Return (X, Y) of the center of cell containing provided text 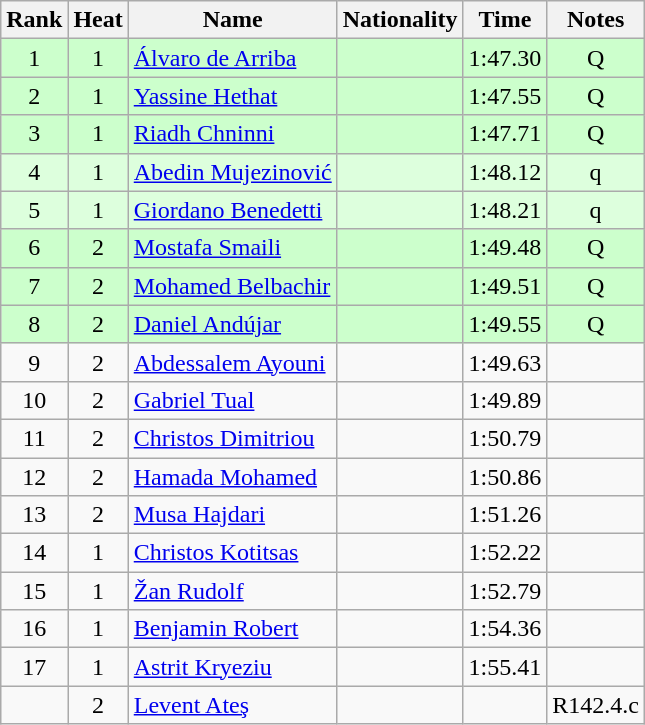
R142.4.c (596, 705)
Abedin Mujezinović (232, 172)
1:47.55 (505, 96)
4 (34, 172)
10 (34, 400)
Benjamin Robert (232, 629)
1:47.71 (505, 134)
Žan Rudolf (232, 591)
Name (232, 20)
1:47.30 (505, 58)
Heat (98, 20)
6 (34, 248)
11 (34, 438)
1:52.79 (505, 591)
Notes (596, 20)
Astrit Kryeziu (232, 667)
1:48.21 (505, 210)
1:52.22 (505, 553)
Daniel Andújar (232, 324)
15 (34, 591)
7 (34, 286)
Christos Dimitriou (232, 438)
1:49.63 (505, 362)
Christos Kotitsas (232, 553)
1:50.86 (505, 477)
Hamada Mohamed (232, 477)
8 (34, 324)
Levent Ateş (232, 705)
Yassine Hethat (232, 96)
1:55.41 (505, 667)
Álvaro de Arriba (232, 58)
Musa Hajdari (232, 515)
Mostafa Smaili (232, 248)
Giordano Benedetti (232, 210)
Time (505, 20)
1:49.55 (505, 324)
1:48.12 (505, 172)
Mohamed Belbachir (232, 286)
12 (34, 477)
1:50.79 (505, 438)
3 (34, 134)
1:51.26 (505, 515)
17 (34, 667)
Rank (34, 20)
Nationality (400, 20)
5 (34, 210)
1:54.36 (505, 629)
14 (34, 553)
Riadh Chninni (232, 134)
Abdessalem Ayouni (232, 362)
1:49.51 (505, 286)
1:49.48 (505, 248)
13 (34, 515)
9 (34, 362)
Gabriel Tual (232, 400)
1:49.89 (505, 400)
16 (34, 629)
